From the cell containing the given text, extract its center point as (X, Y) coordinate. 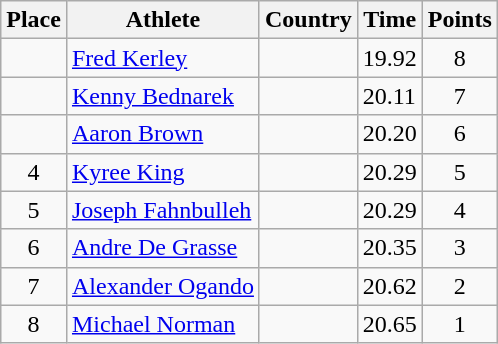
Athlete (162, 20)
Alexander Ogando (162, 286)
20.20 (390, 134)
Place (34, 20)
2 (460, 286)
19.92 (390, 58)
Aaron Brown (162, 134)
Kyree King (162, 172)
Andre De Grasse (162, 248)
Fred Kerley (162, 58)
20.11 (390, 96)
20.62 (390, 286)
1 (460, 324)
Country (308, 20)
Michael Norman (162, 324)
3 (460, 248)
20.65 (390, 324)
Kenny Bednarek (162, 96)
Joseph Fahnbulleh (162, 210)
Time (390, 20)
20.35 (390, 248)
Points (460, 20)
